Pinpoint the cell where the given text exists, returning its (X, Y) midpoint coordinate. 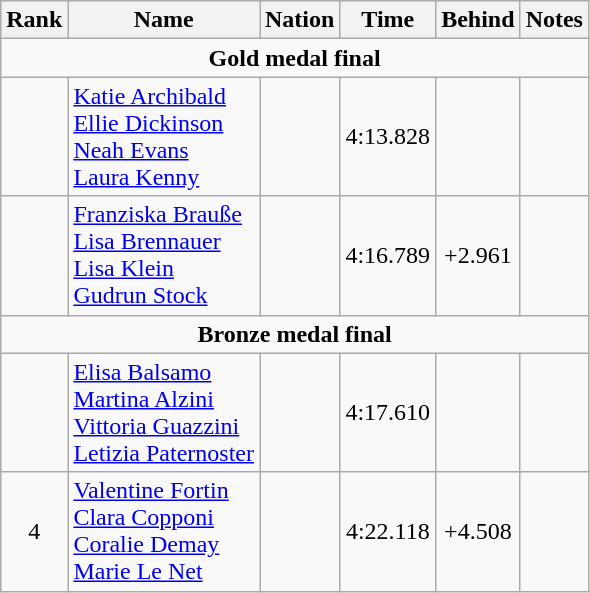
Gold medal final (295, 58)
+4.508 (478, 532)
Behind (478, 20)
Franziska BraußeLisa BrennauerLisa KleinGudrun Stock (164, 256)
Time (388, 20)
4:13.828 (388, 136)
Valentine FortinClara CopponiCoralie DemayMarie Le Net (164, 532)
+2.961 (478, 256)
Elisa BalsamoMartina AlziniVittoria GuazziniLetizia Paternoster (164, 412)
Name (164, 20)
Katie ArchibaldEllie DickinsonNeah EvansLaura Kenny (164, 136)
Rank (34, 20)
Nation (300, 20)
4:17.610 (388, 412)
Bronze medal final (295, 334)
4:16.789 (388, 256)
Notes (554, 20)
4 (34, 532)
4:22.118 (388, 532)
